Pinpoint the cell where the given text exists, returning its (x, y) midpoint coordinate. 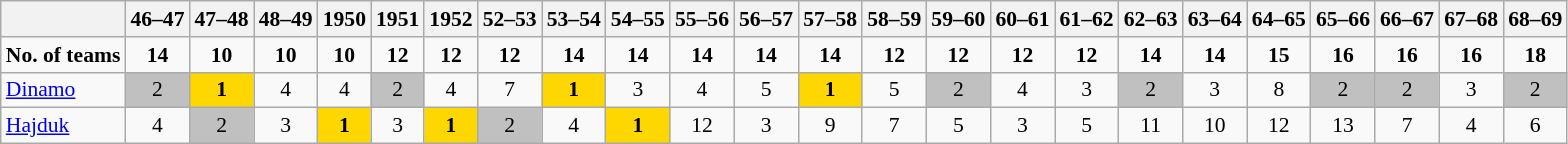
55–56 (702, 19)
11 (1151, 126)
15 (1279, 55)
47–48 (221, 19)
61–62 (1086, 19)
Hajduk (64, 126)
60–61 (1022, 19)
64–65 (1279, 19)
66–67 (1407, 19)
1951 (398, 19)
68–69 (1535, 19)
63–64 (1215, 19)
13 (1343, 126)
57–58 (830, 19)
56–57 (766, 19)
9 (830, 126)
46–47 (157, 19)
No. of teams (64, 55)
58–59 (894, 19)
6 (1535, 126)
65–66 (1343, 19)
18 (1535, 55)
62–63 (1151, 19)
54–55 (638, 19)
48–49 (286, 19)
8 (1279, 90)
67–68 (1471, 19)
59–60 (958, 19)
1950 (344, 19)
1952 (450, 19)
53–54 (574, 19)
52–53 (510, 19)
Dinamo (64, 90)
